For the text-containing cell, return its midpoint in (x, y) coordinate format. 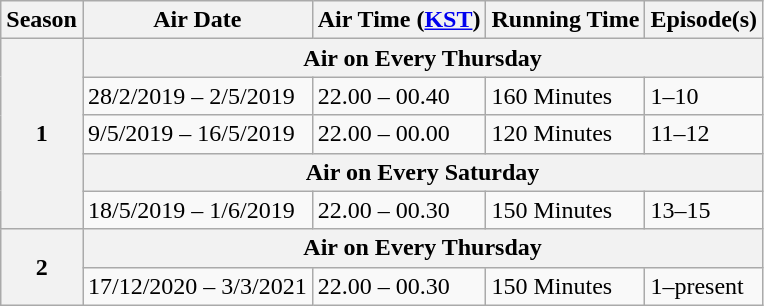
160 Minutes (566, 96)
1–10 (704, 96)
Episode(s) (704, 20)
1 (42, 134)
11–12 (704, 134)
120 Minutes (566, 134)
9/5/2019 – 16/5/2019 (197, 134)
18/5/2019 – 1/6/2019 (197, 210)
13–15 (704, 210)
Air Time (KST) (399, 20)
1–present (704, 286)
22.00 – 00.40 (399, 96)
2 (42, 267)
28/2/2019 – 2/5/2019 (197, 96)
Running Time (566, 20)
Season (42, 20)
17/12/2020 – 3/3/2021 (197, 286)
22.00 – 00.00 (399, 134)
Air Date (197, 20)
Air on Every Saturday (422, 172)
